Return the [X, Y] coordinate for the center point of the cell that contains the specified text.  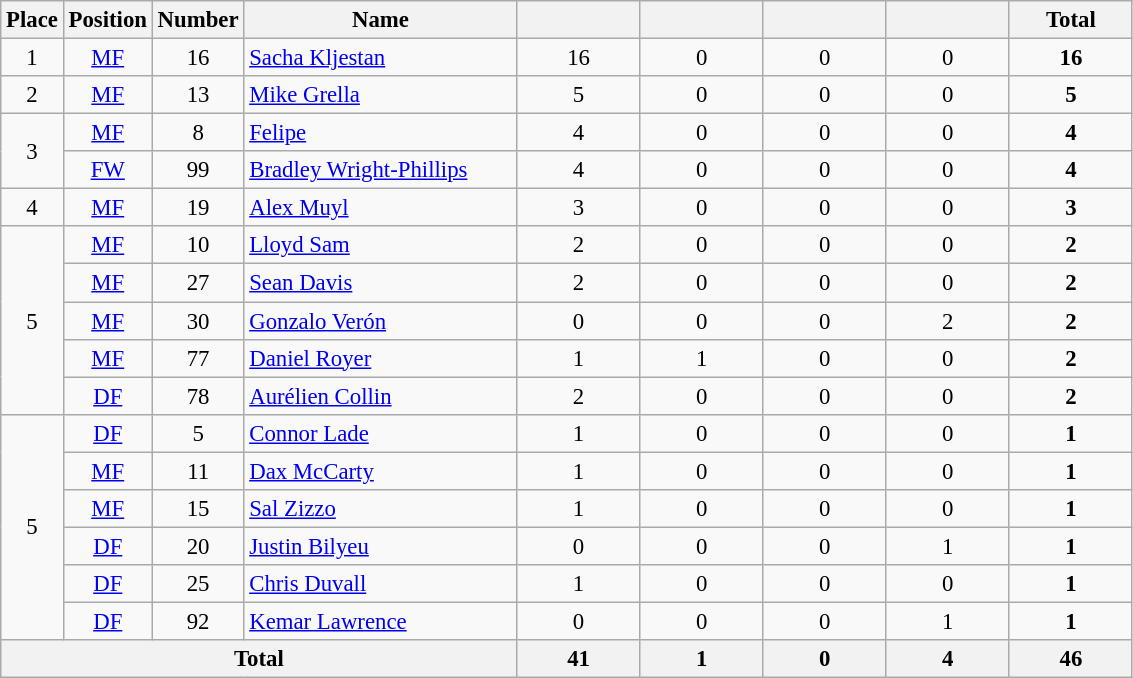
Alex Muyl [380, 208]
Gonzalo Verón [380, 321]
Kemar Lawrence [380, 621]
78 [198, 396]
Daniel Royer [380, 358]
FW [108, 170]
Felipe [380, 133]
25 [198, 584]
Justin Bilyeu [380, 546]
Lloyd Sam [380, 245]
77 [198, 358]
13 [198, 95]
92 [198, 621]
Sean Davis [380, 283]
11 [198, 471]
20 [198, 546]
27 [198, 283]
30 [198, 321]
19 [198, 208]
Dax McCarty [380, 471]
Chris Duvall [380, 584]
Sal Zizzo [380, 509]
Mike Grella [380, 95]
Bradley Wright-Phillips [380, 170]
Position [108, 20]
Name [380, 20]
Number [198, 20]
10 [198, 245]
99 [198, 170]
Sacha Kljestan [380, 58]
41 [578, 659]
Connor Lade [380, 433]
46 [1070, 659]
Place [32, 20]
15 [198, 509]
Aurélien Collin [380, 396]
8 [198, 133]
